Provide the [x, y] coordinate of the cell's center where the given text is located.  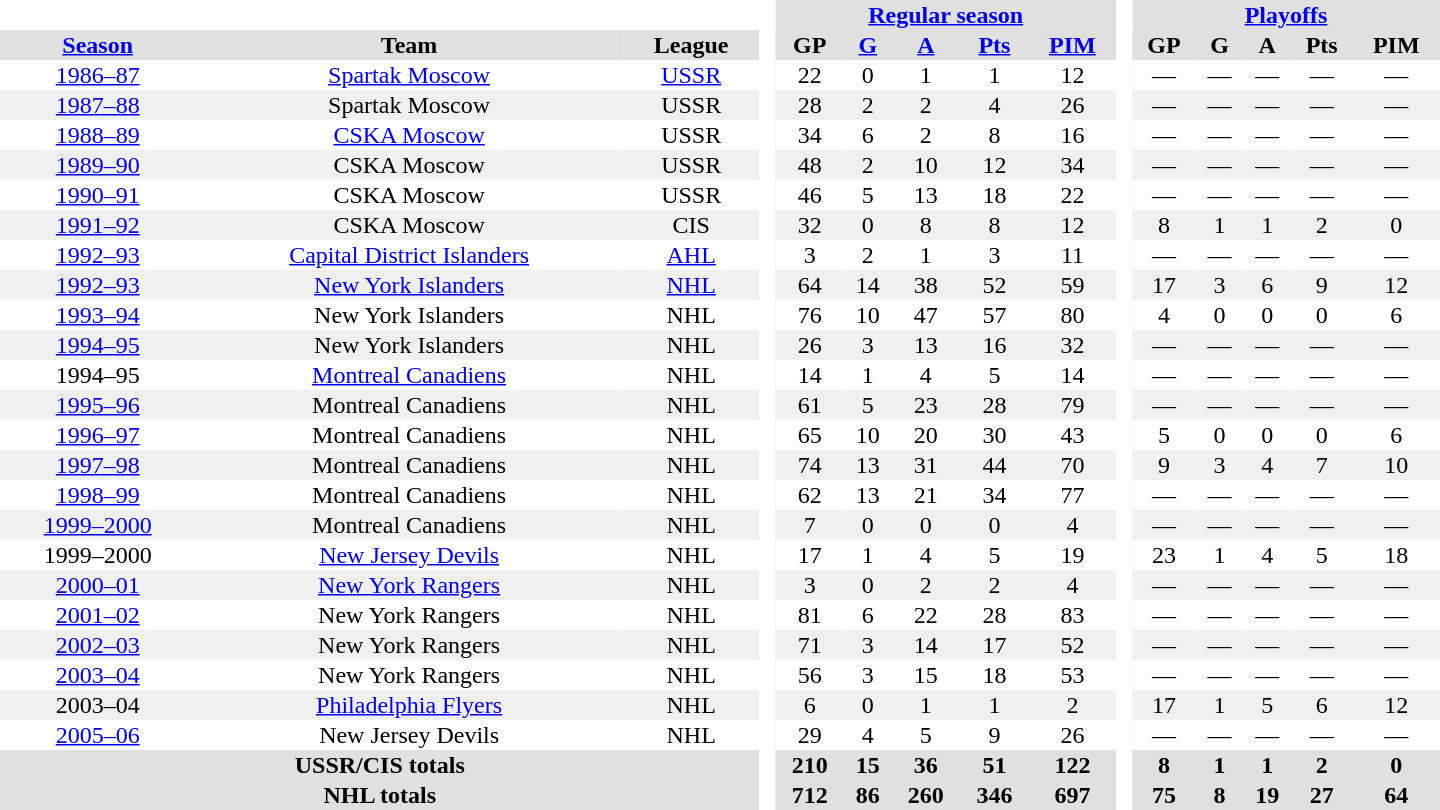
21 [926, 495]
Playoffs [1286, 15]
27 [1322, 795]
86 [868, 795]
CIS [692, 225]
1996–97 [98, 435]
346 [994, 795]
79 [1072, 405]
2000–01 [98, 585]
Team [409, 45]
2002–03 [98, 645]
1995–96 [98, 405]
712 [810, 795]
59 [1072, 285]
48 [810, 165]
Philadelphia Flyers [409, 705]
20 [926, 435]
61 [810, 405]
1993–94 [98, 315]
43 [1072, 435]
1998–99 [98, 495]
53 [1072, 675]
57 [994, 315]
1997–98 [98, 465]
1990–91 [98, 195]
210 [810, 765]
697 [1072, 795]
AHL [692, 255]
70 [1072, 465]
80 [1072, 315]
51 [994, 765]
71 [810, 645]
2005–06 [98, 735]
1987–88 [98, 105]
65 [810, 435]
77 [1072, 495]
11 [1072, 255]
31 [926, 465]
Regular season [946, 15]
USSR/CIS totals [380, 765]
36 [926, 765]
76 [810, 315]
1991–92 [98, 225]
122 [1072, 765]
League [692, 45]
1986–87 [98, 75]
30 [994, 435]
Season [98, 45]
1989–90 [98, 165]
81 [810, 615]
75 [1164, 795]
NHL totals [380, 795]
44 [994, 465]
29 [810, 735]
2001–02 [98, 615]
47 [926, 315]
46 [810, 195]
62 [810, 495]
83 [1072, 615]
38 [926, 285]
1988–89 [98, 135]
Capital District Islanders [409, 255]
56 [810, 675]
74 [810, 465]
260 [926, 795]
